Find where the given text appears and provide that cell's center as (x, y) coordinate. 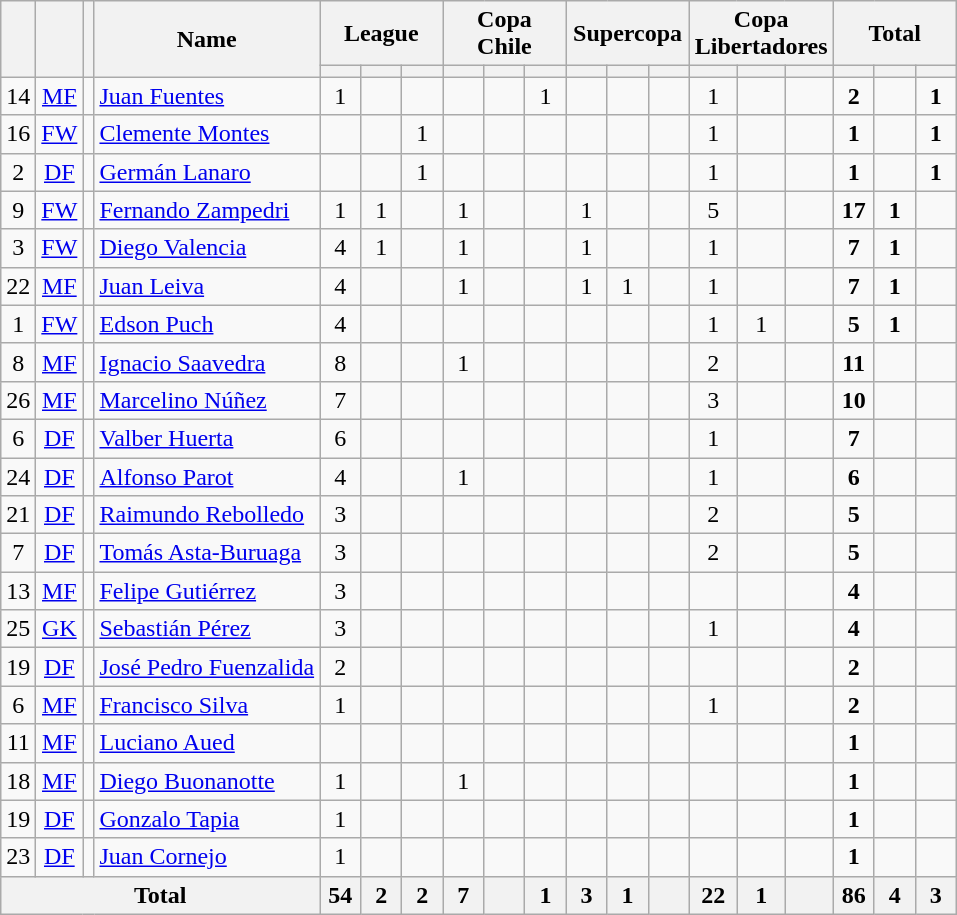
Gonzalo Tapia (207, 819)
10 (854, 400)
Valber Huerta (207, 438)
José Pedro Fuenzalida (207, 667)
14 (18, 96)
86 (854, 895)
Name (207, 39)
21 (18, 515)
Juan Leiva (207, 286)
Copa Chile (504, 34)
54 (340, 895)
24 (18, 477)
Luciano Aued (207, 743)
Felipe Gutiérrez (207, 591)
Alfonso Parot (207, 477)
Ignacio Saavedra (207, 362)
Francisco Silva (207, 705)
18 (18, 781)
League (382, 34)
25 (18, 629)
Sebastián Pérez (207, 629)
Juan Cornejo (207, 857)
Juan Fuentes (207, 96)
Clemente Montes (207, 134)
Marcelino Núñez (207, 400)
Edson Puch (207, 324)
Copa Libertadores (761, 34)
26 (18, 400)
Raimundo Rebolledo (207, 515)
Germán Lanaro (207, 172)
9 (18, 210)
Fernando Zampedri (207, 210)
Diego Valencia (207, 248)
16 (18, 134)
23 (18, 857)
17 (854, 210)
Diego Buonanotte (207, 781)
GK (60, 629)
13 (18, 591)
Supercopa (628, 34)
Tomás Asta-Buruaga (207, 553)
